Locate the cell with the specified text and output its [x, y] center coordinate. 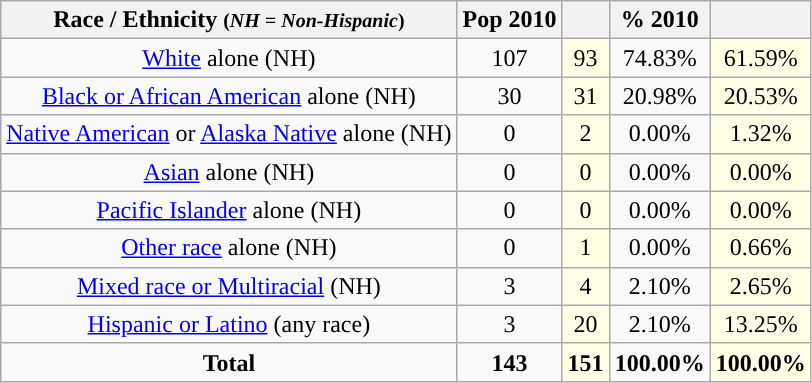
Hispanic or Latino (any race) [229, 324]
Race / Ethnicity (NH = Non-Hispanic) [229, 20]
Asian alone (NH) [229, 172]
Mixed race or Multiracial (NH) [229, 286]
143 [510, 362]
Pacific Islander alone (NH) [229, 210]
74.83% [660, 58]
2 [586, 134]
1.32% [760, 134]
% 2010 [660, 20]
1 [586, 248]
61.59% [760, 58]
20.53% [760, 96]
2.65% [760, 286]
20 [586, 324]
107 [510, 58]
Black or African American alone (NH) [229, 96]
White alone (NH) [229, 58]
151 [586, 362]
Total [229, 362]
Pop 2010 [510, 20]
30 [510, 96]
20.98% [660, 96]
13.25% [760, 324]
4 [586, 286]
93 [586, 58]
Native American or Alaska Native alone (NH) [229, 134]
31 [586, 96]
Other race alone (NH) [229, 248]
0.66% [760, 248]
